Scan for the cell matching the given text and deliver its (x, y) coordinate at center. 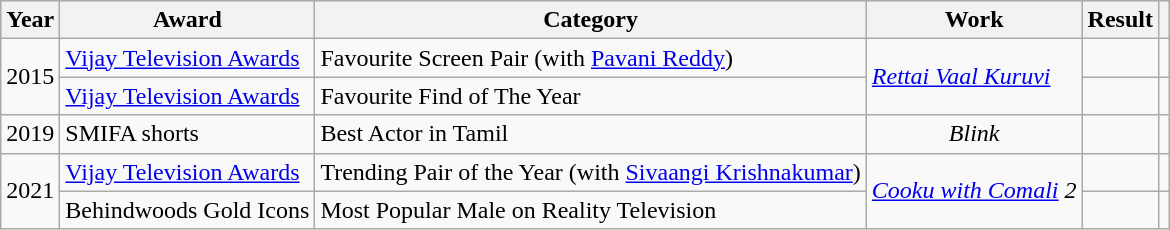
2021 (30, 191)
Year (30, 20)
Category (590, 20)
Trending Pair of the Year (with Sivaangi Krishnakumar) (590, 172)
Best Actor in Tamil (590, 134)
Award (188, 20)
Work (974, 20)
Favourite Screen Pair (with Pavani Reddy) (590, 58)
SMIFA shorts (188, 134)
Favourite Find of The Year (590, 96)
2019 (30, 134)
Behindwoods Gold Icons (188, 210)
Blink (974, 134)
2015 (30, 77)
Rettai Vaal Kuruvi (974, 77)
Result (1120, 20)
Most Popular Male on Reality Television (590, 210)
Cooku with Comali 2 (974, 191)
